Capture the cell that displays the provided text and extract its [x, y] central coordinate. 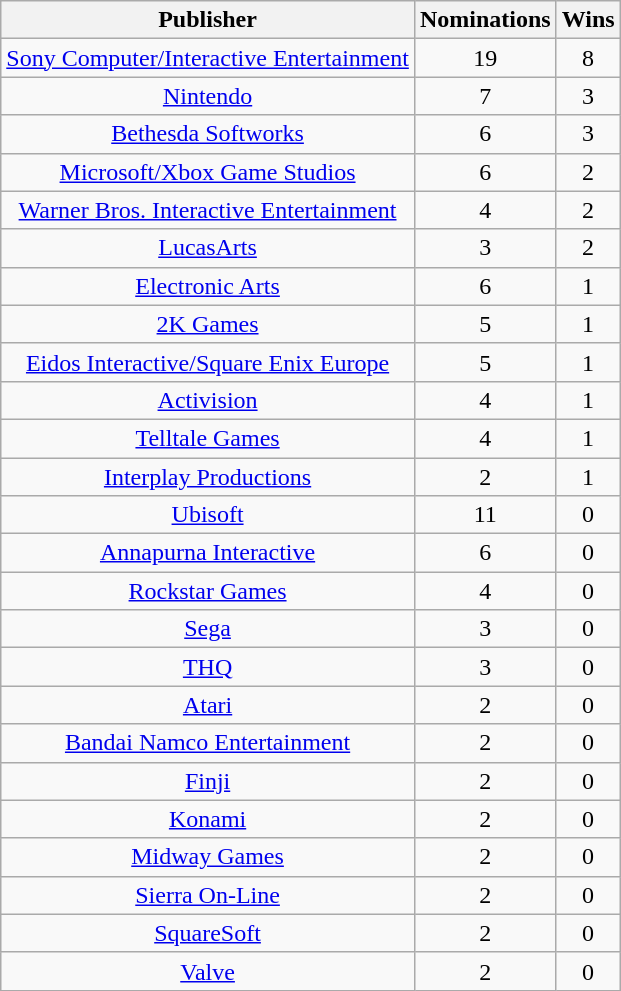
2K Games [208, 324]
Finji [208, 781]
LucasArts [208, 248]
Activision [208, 400]
Midway Games [208, 857]
Interplay Productions [208, 477]
Konami [208, 819]
Sony Computer/Interactive Entertainment [208, 58]
Publisher [208, 20]
Annapurna Interactive [208, 553]
Electronic Arts [208, 286]
Rockstar Games [208, 591]
Eidos Interactive/Square Enix Europe [208, 362]
Atari [208, 705]
Ubisoft [208, 515]
Valve [208, 971]
Warner Bros. Interactive Entertainment [208, 210]
Microsoft/Xbox Game Studios [208, 172]
Sierra On-Line [208, 895]
19 [485, 58]
8 [588, 58]
Bethesda Softworks [208, 134]
Wins [588, 20]
11 [485, 515]
Nominations [485, 20]
Sega [208, 629]
Nintendo [208, 96]
THQ [208, 667]
Telltale Games [208, 438]
SquareSoft [208, 933]
Bandai Namco Entertainment [208, 743]
7 [485, 96]
